Provide the [x, y] coordinate of the cell's center where the given text is located.  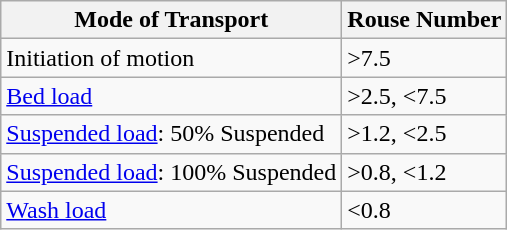
>1.2, <2.5 [424, 134]
Bed load [172, 96]
Rouse Number [424, 20]
<0.8 [424, 210]
Suspended load: 100% Suspended [172, 172]
>2.5, <7.5 [424, 96]
>7.5 [424, 58]
>0.8, <1.2 [424, 172]
Mode of Transport [172, 20]
Initiation of motion [172, 58]
Suspended load: 50% Suspended [172, 134]
Wash load [172, 210]
